Search for the cell housing the specified text and yield its (x, y) center coordinate. 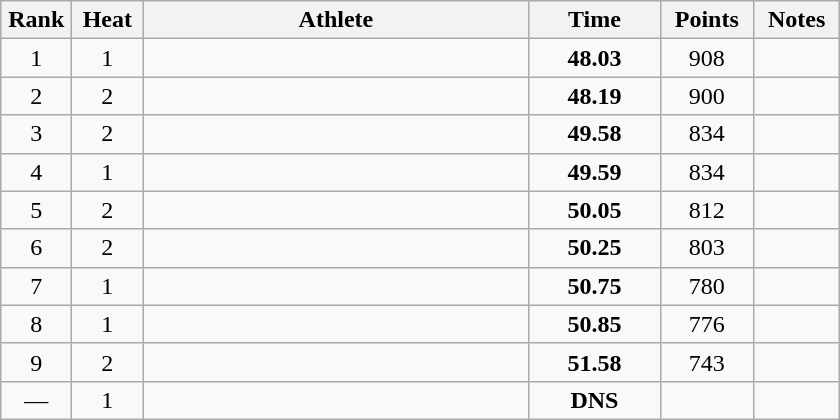
51.58 (594, 362)
Notes (797, 20)
Heat (108, 20)
50.85 (594, 324)
780 (707, 286)
48.03 (594, 58)
803 (707, 248)
776 (707, 324)
Athlete (336, 20)
9 (36, 362)
6 (36, 248)
Rank (36, 20)
812 (707, 210)
4 (36, 172)
3 (36, 134)
7 (36, 286)
8 (36, 324)
49.59 (594, 172)
— (36, 400)
Points (707, 20)
49.58 (594, 134)
Time (594, 20)
50.75 (594, 286)
743 (707, 362)
50.05 (594, 210)
908 (707, 58)
DNS (594, 400)
900 (707, 96)
50.25 (594, 248)
48.19 (594, 96)
5 (36, 210)
